Search for the cell housing the specified text and yield its (x, y) center coordinate. 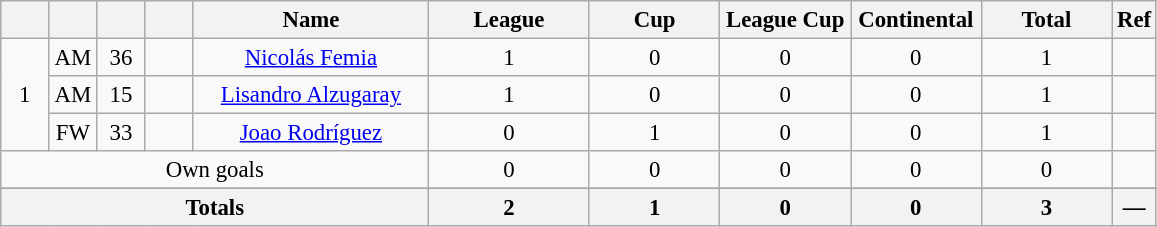
Total (1046, 20)
Lisandro Alzugaray (311, 95)
Ref (1134, 20)
— (1134, 208)
15 (121, 95)
33 (121, 133)
FW (73, 133)
Cup (654, 20)
Joao Rodríguez (311, 133)
Continental (916, 20)
Nicolás Femia (311, 58)
2 (510, 208)
League Cup (786, 20)
League (510, 20)
3 (1046, 208)
36 (121, 58)
Name (311, 20)
Totals (215, 208)
Own goals (215, 170)
